Provide the (X, Y) coordinate of the cell's center where the given text is located.  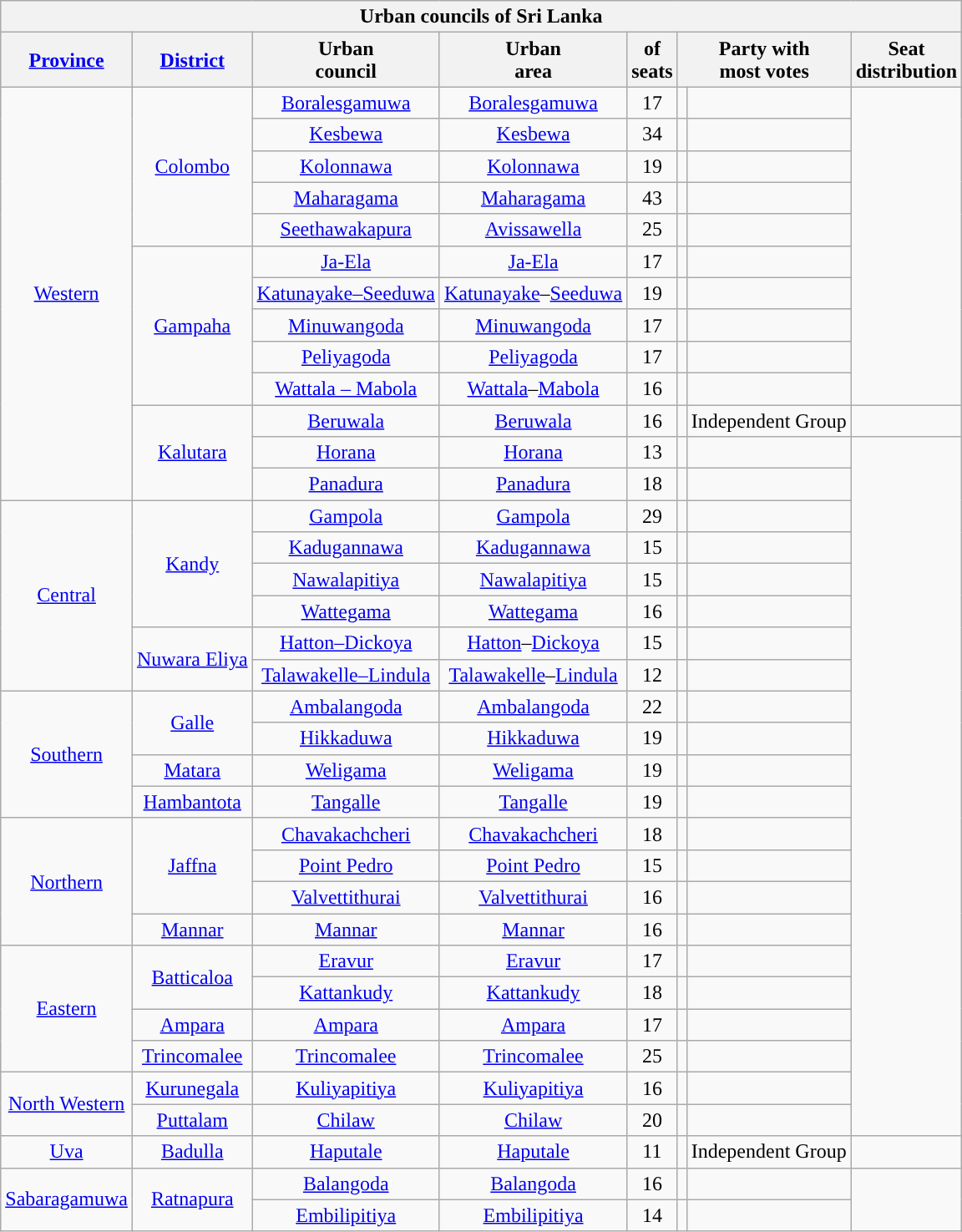
20 (652, 1120)
Matara (192, 770)
Wattala–Mabola (533, 388)
13 (652, 453)
Party withmost votes (764, 60)
Kalutara (192, 452)
Central (67, 596)
Sabaragamuwa (67, 1199)
11 (652, 1152)
12 (652, 675)
Seatdistribution (906, 60)
Northern (67, 881)
43 (652, 198)
North Western (67, 1104)
22 (652, 707)
Uva (67, 1152)
14 (652, 1215)
Urban councils of Sri Lanka (481, 17)
34 (652, 134)
Seethawakapura (346, 230)
Southern (67, 754)
ofseats (652, 60)
Urbanarea (533, 60)
Gampaha (192, 325)
Avissawella (533, 230)
Puttalam (192, 1120)
Wattala – Mabola (346, 388)
Hambantota (192, 802)
Galle (192, 722)
Badulla (192, 1152)
Kandy (192, 564)
Batticaloa (192, 977)
Urbancouncil (346, 60)
Jaffna (192, 865)
29 (652, 516)
Nuwara Eliya (192, 659)
Province (67, 60)
Colombo (192, 166)
Ratnapura (192, 1199)
Kurunegala (192, 1088)
Eastern (67, 1009)
Western (67, 294)
District (192, 60)
